Scan for the cell matching the given text and deliver its [x, y] coordinate at center. 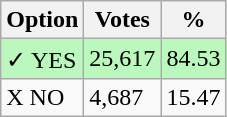
84.53 [194, 59]
Option [42, 20]
25,617 [122, 59]
X NO [42, 97]
15.47 [194, 97]
4,687 [122, 97]
✓ YES [42, 59]
Votes [122, 20]
% [194, 20]
